Provide the (x, y) coordinate of the cell's center where the given text is located.  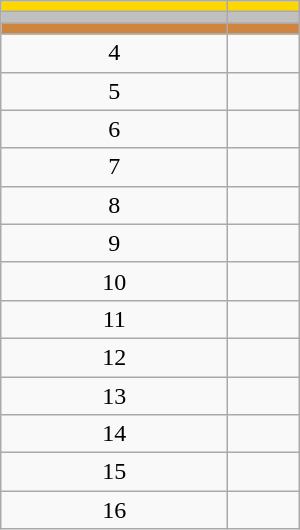
10 (114, 281)
9 (114, 243)
16 (114, 510)
5 (114, 91)
12 (114, 357)
6 (114, 129)
13 (114, 395)
15 (114, 472)
7 (114, 167)
11 (114, 319)
4 (114, 53)
8 (114, 205)
14 (114, 434)
